Detect which cell encompasses the target text, then output its [x, y] center coordinate. 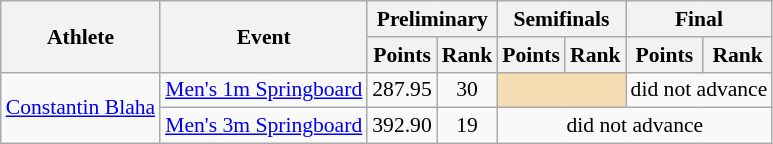
Men's 1m Springboard [264, 90]
Event [264, 36]
287.95 [402, 90]
Semifinals [561, 19]
Athlete [80, 36]
Preliminary [432, 19]
392.90 [402, 126]
19 [468, 126]
30 [468, 90]
Final [700, 19]
Men's 3m Springboard [264, 126]
Constantin Blaha [80, 108]
